Identify which cell holds the provided text, then report its [x, y] central coordinate. 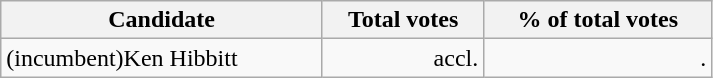
(incumbent)Ken Hibbitt [162, 58]
Total votes [402, 20]
% of total votes [598, 20]
Candidate [162, 20]
accl. [402, 58]
. [598, 58]
